Search for the cell housing the specified text and yield its (X, Y) center coordinate. 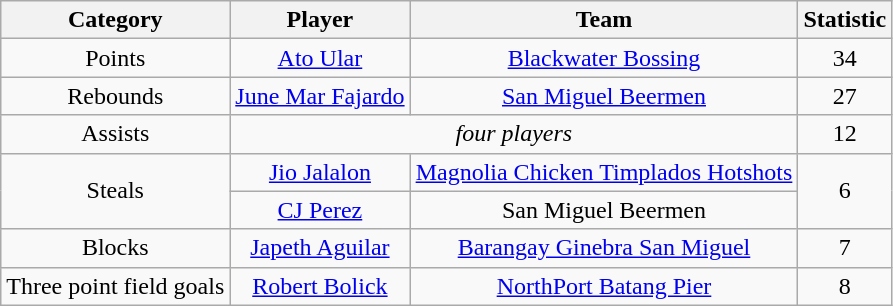
6 (845, 191)
Assists (116, 134)
Magnolia Chicken Timplados Hotshots (604, 172)
CJ Perez (320, 210)
Blocks (116, 248)
NorthPort Batang Pier (604, 286)
Japeth Aguilar (320, 248)
Statistic (845, 20)
Steals (116, 191)
12 (845, 134)
Category (116, 20)
7 (845, 248)
8 (845, 286)
Ato Ular (320, 58)
Rebounds (116, 96)
Team (604, 20)
Jio Jalalon (320, 172)
Points (116, 58)
27 (845, 96)
June Mar Fajardo (320, 96)
Barangay Ginebra San Miguel (604, 248)
34 (845, 58)
Player (320, 20)
four players (514, 134)
Three point field goals (116, 286)
Robert Bolick (320, 286)
Blackwater Bossing (604, 58)
